Scan for the cell matching the given text and deliver its (X, Y) coordinate at center. 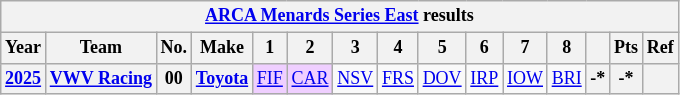
Toyota (222, 78)
8 (566, 48)
4 (398, 48)
5 (442, 48)
FIF (270, 78)
IOW (526, 78)
No. (174, 48)
2 (310, 48)
Year (24, 48)
BRI (566, 78)
DOV (442, 78)
2025 (24, 78)
3 (356, 48)
IRP (484, 78)
Make (222, 48)
CAR (310, 78)
00 (174, 78)
Ref (660, 48)
FRS (398, 78)
1 (270, 48)
ARCA Menards Series East results (340, 16)
Pts (626, 48)
Team (100, 48)
VWV Racing (100, 78)
7 (526, 48)
NSV (356, 78)
6 (484, 48)
